Output the [X, Y] coordinate of the center of the cell containing the given text.  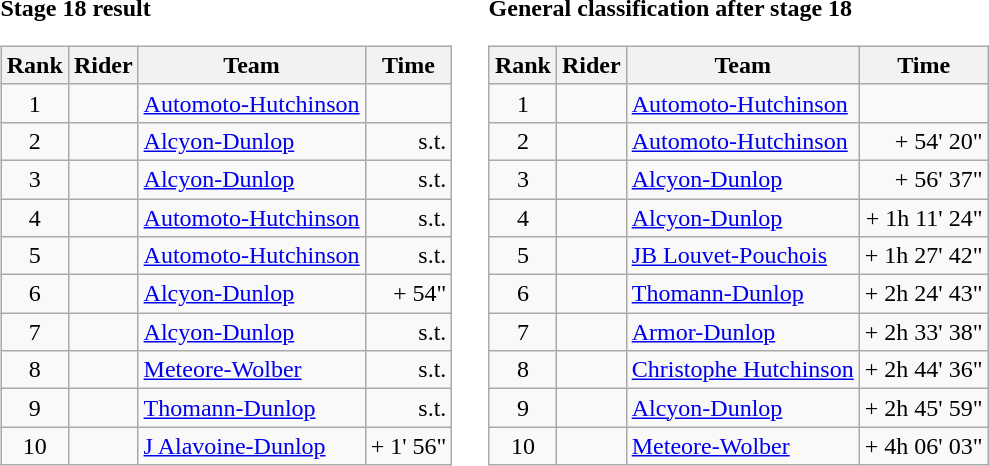
JB Louvet-Pouchois [742, 256]
+ 2h 44' 36" [924, 370]
+ 1' 56" [408, 446]
+ 54' 20" [924, 141]
Christophe Hutchinson [742, 370]
+ 56' 37" [924, 179]
J Alavoine-Dunlop [252, 446]
+ 54" [408, 294]
+ 4h 06' 03" [924, 446]
+ 2h 24' 43" [924, 294]
+ 2h 33' 38" [924, 332]
+ 1h 11' 24" [924, 217]
+ 1h 27' 42" [924, 256]
Armor-Dunlop [742, 332]
+ 2h 45' 59" [924, 408]
